Find where the given text appears and provide that cell's center as [X, Y] coordinate. 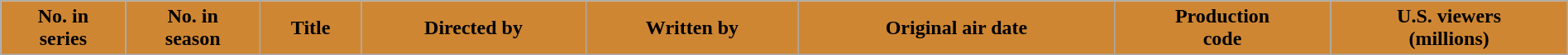
U.S. viewers(millions) [1449, 28]
No. inseason [193, 28]
Written by [692, 28]
Title [310, 28]
Original air date [956, 28]
No. inseries [63, 28]
Directed by [473, 28]
Productioncode [1222, 28]
